Determine the (X, Y) coordinate at the center of the cell enclosing the given text.  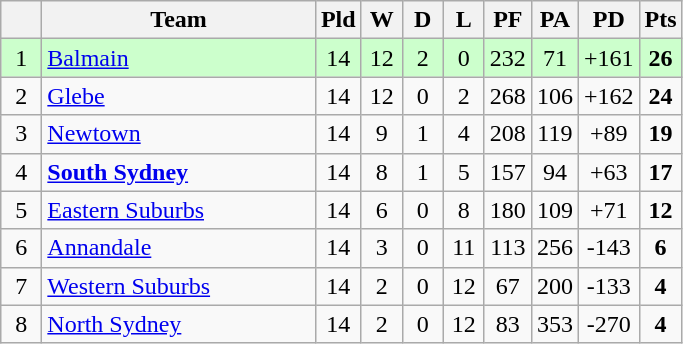
D (422, 20)
Pts (660, 20)
+162 (608, 96)
119 (554, 134)
+161 (608, 58)
94 (554, 172)
268 (508, 96)
W (382, 20)
200 (554, 286)
Eastern Suburbs (179, 210)
L (464, 20)
353 (554, 324)
232 (508, 58)
208 (508, 134)
11 (464, 248)
Newtown (179, 134)
+71 (608, 210)
Annandale (179, 248)
+63 (608, 172)
Glebe (179, 96)
PA (554, 20)
-143 (608, 248)
Balmain (179, 58)
24 (660, 96)
Western Suburbs (179, 286)
PF (508, 20)
26 (660, 58)
83 (508, 324)
71 (554, 58)
7 (22, 286)
South Sydney (179, 172)
180 (508, 210)
-133 (608, 286)
Team (179, 20)
157 (508, 172)
Pld (338, 20)
PD (608, 20)
113 (508, 248)
109 (554, 210)
-270 (608, 324)
19 (660, 134)
256 (554, 248)
106 (554, 96)
9 (382, 134)
67 (508, 286)
+89 (608, 134)
North Sydney (179, 324)
17 (660, 172)
